Pinpoint the cell where the given text exists, returning its [X, Y] midpoint coordinate. 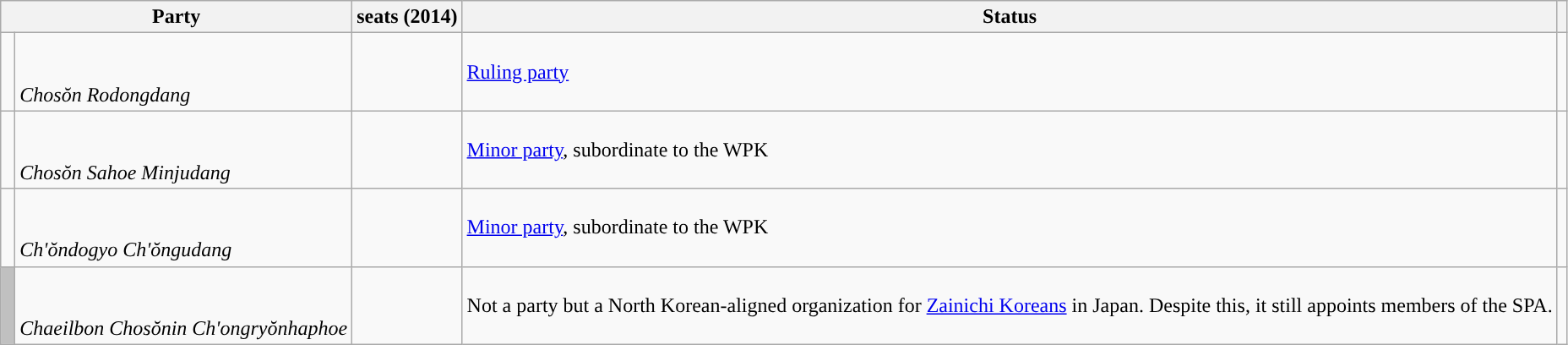
Party [177, 17]
Status [1010, 17]
Ruling party [1010, 72]
Ch'ŏndogyo Ch'ŏngudang [184, 227]
Chosŏn Sahoe Minjudang [184, 150]
Chaeilbon Chosŏnin Ch'ongryŏnhaphoe [184, 305]
Chosŏn Rodongdang [184, 72]
Not a party but a North Korean-aligned organization for Zainichi Koreans in Japan. Despite this, it still appoints members of the SPA. [1010, 305]
seats (2014) [407, 17]
